Find where the given text appears and provide that cell's center as [x, y] coordinate. 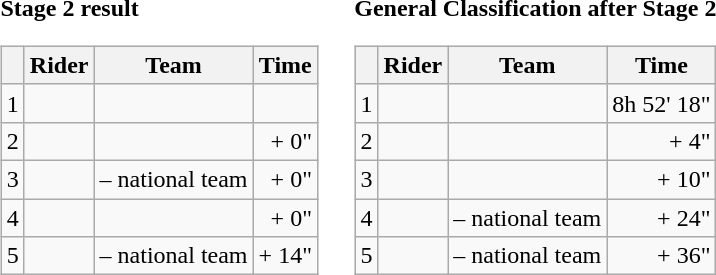
+ 36" [662, 256]
+ 14" [285, 256]
8h 52' 18" [662, 103]
+ 10" [662, 179]
+ 4" [662, 141]
+ 24" [662, 217]
